For the text-containing cell, return its midpoint in (X, Y) coordinate format. 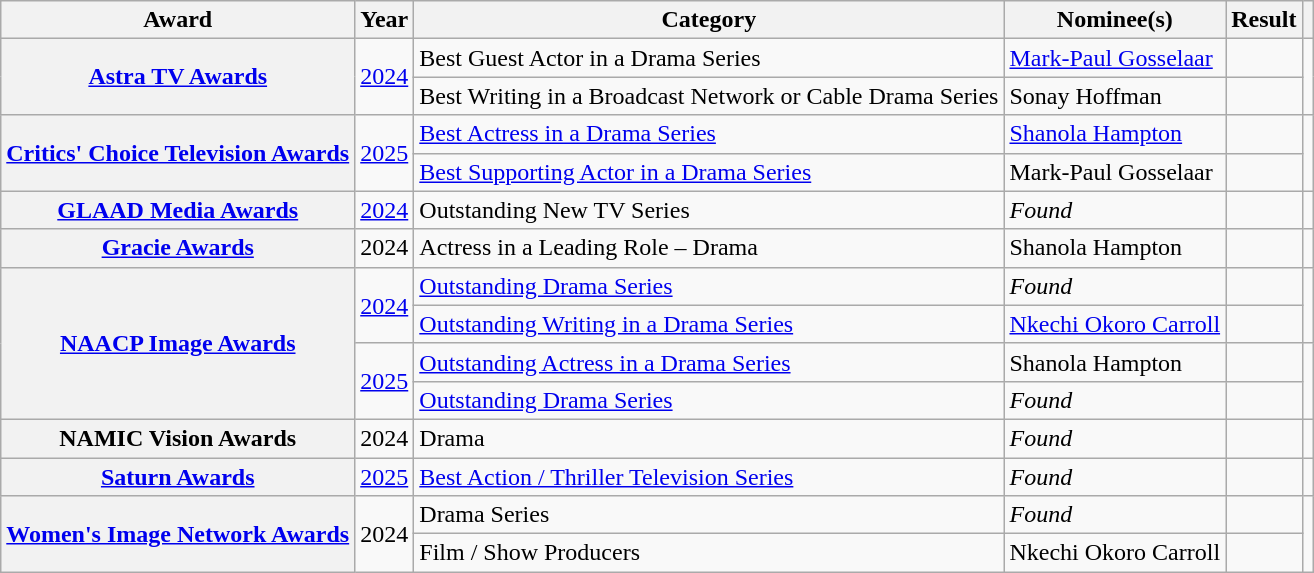
Outstanding New TV Series (709, 210)
Film / Show Producers (709, 553)
Category (709, 20)
Saturn Awards (178, 477)
Best Writing in a Broadcast Network or Cable Drama Series (709, 96)
Critics' Choice Television Awards (178, 153)
NAMIC Vision Awards (178, 438)
Gracie Awards (178, 248)
Best Actress in a Drama Series (709, 134)
Result (1264, 20)
GLAAD Media Awards (178, 210)
Best Supporting Actor in a Drama Series (709, 172)
Nominee(s) (1115, 20)
Actress in a Leading Role – Drama (709, 248)
Outstanding Writing in a Drama Series (709, 324)
Best Action / Thriller Television Series (709, 477)
Astra TV Awards (178, 77)
Best Guest Actor in a Drama Series (709, 58)
Award (178, 20)
Drama (709, 438)
NAACP Image Awards (178, 343)
Outstanding Actress in a Drama Series (709, 362)
Women's Image Network Awards (178, 534)
Sonay Hoffman (1115, 96)
Drama Series (709, 515)
Year (384, 20)
